Identify which cell holds the provided text, then report its [x, y] central coordinate. 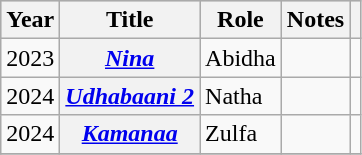
Udhabaani 2 [130, 96]
Kamanaa [130, 134]
Notes [315, 20]
Title [130, 20]
Zulfa [241, 134]
2023 [30, 58]
Abidha [241, 58]
Natha [241, 96]
Nina [130, 58]
Role [241, 20]
Year [30, 20]
